Capture the cell that displays the provided text and extract its (x, y) central coordinate. 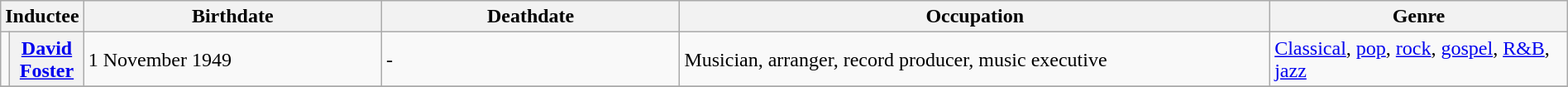
Occupation (975, 17)
Musician, arranger, record producer, music executive (975, 60)
Inductee (42, 17)
1 November 1949 (232, 60)
Birthdate (232, 17)
Genre (1419, 17)
Deathdate (530, 17)
Classical, pop, rock, gospel, R&B, jazz (1419, 60)
- (530, 60)
David Foster (46, 60)
